Locate the cell with the specified text and output its (x, y) center coordinate. 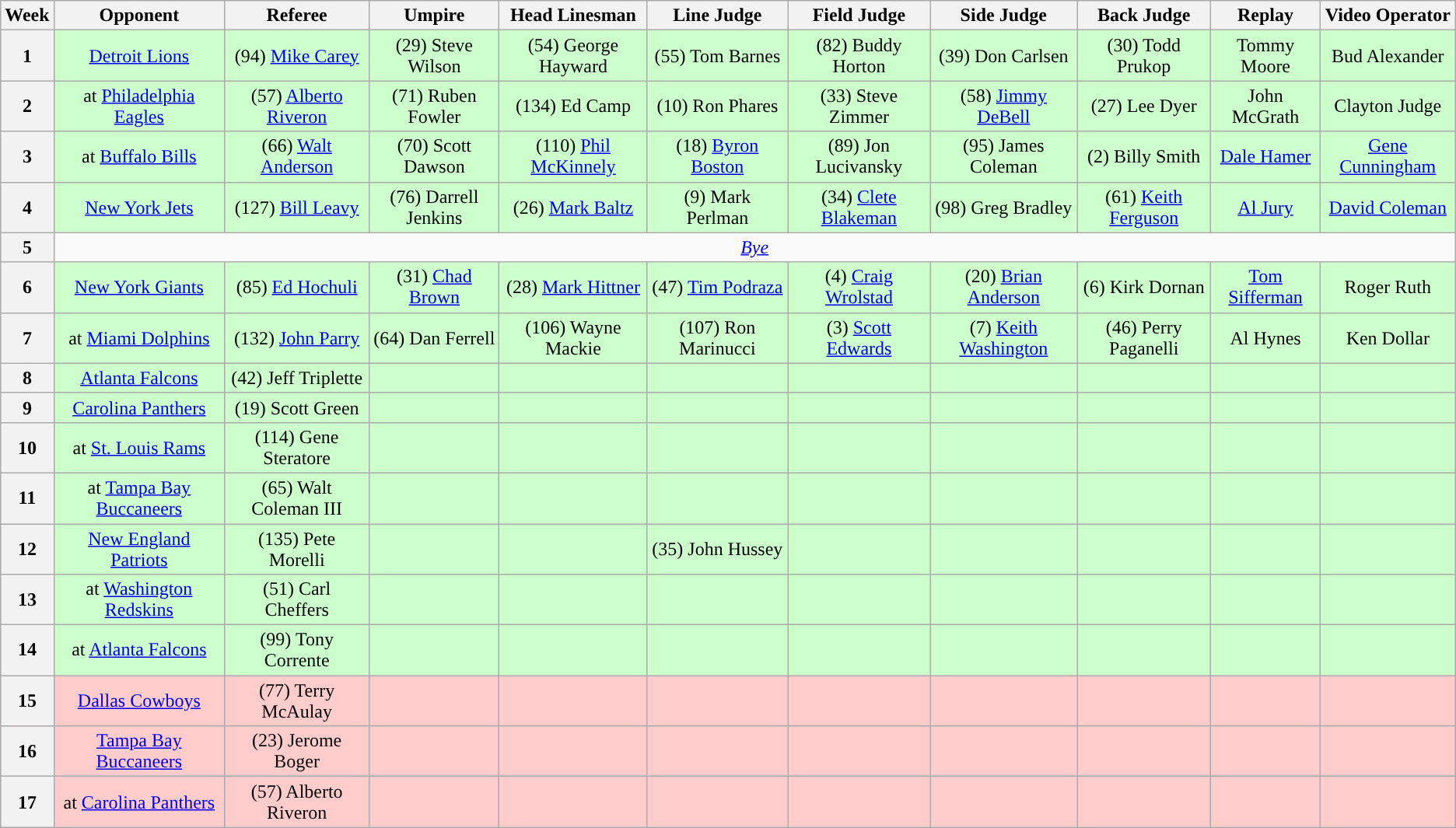
(34) Clete Blakeman (859, 207)
(65) Walt Coleman III (297, 498)
(28) Mark Hittner (573, 288)
(6) Kirk Dornan (1144, 288)
(2) Billy Smith (1144, 157)
Head Linesman (573, 16)
Tom Sifferman (1266, 288)
(98) Greg Bradley (1003, 207)
(77) Terry McAulay (297, 701)
at Carolina Panthers (138, 802)
(42) Jeff Triplette (297, 378)
3 (27, 157)
(127) Bill Leavy (297, 207)
(85) Ed Hochuli (297, 288)
Referee (297, 16)
Bye (754, 247)
6 (27, 288)
Dallas Cowboys (138, 701)
8 (27, 378)
(70) Scott Dawson (434, 157)
16 (27, 751)
Umpire (434, 16)
15 (27, 701)
5 (27, 247)
John McGrath (1266, 106)
(31) Chad Brown (434, 288)
(30) Todd Prukop (1144, 56)
13 (27, 600)
New York Jets (138, 207)
David Coleman (1388, 207)
at St. Louis Rams (138, 448)
(76) Darrell Jenkins (434, 207)
at Washington Redskins (138, 600)
(39) Don Carlsen (1003, 56)
Tampa Bay Buccaneers (138, 751)
at Miami Dolphins (138, 337)
1 (27, 56)
Field Judge (859, 16)
Week (27, 16)
(26) Mark Baltz (573, 207)
(55) Tom Barnes (717, 56)
Gene Cunningham (1388, 157)
9 (27, 407)
Video Operator (1388, 16)
New York Giants (138, 288)
10 (27, 448)
(135) Pete Morelli (297, 549)
(66) Walt Anderson (297, 157)
(20) Brian Anderson (1003, 288)
at Tampa Bay Buccaneers (138, 498)
Line Judge (717, 16)
7 (27, 337)
(107) Ron Marinucci (717, 337)
Bud Alexander (1388, 56)
(33) Steve Zimmer (859, 106)
2 (27, 106)
New England Patriots (138, 549)
11 (27, 498)
(58) Jimmy DeBell (1003, 106)
Dale Hamer (1266, 157)
Roger Ruth (1388, 288)
(71) Ruben Fowler (434, 106)
(19) Scott Green (297, 407)
(10) Ron Phares (717, 106)
(27) Lee Dyer (1144, 106)
4 (27, 207)
(106) Wayne Mackie (573, 337)
(64) Dan Ferrell (434, 337)
(89) Jon Lucivansky (859, 157)
(114) Gene Steratore (297, 448)
(94) Mike Carey (297, 56)
Carolina Panthers (138, 407)
(132) John Parry (297, 337)
(23) Jerome Boger (297, 751)
17 (27, 802)
at Buffalo Bills (138, 157)
12 (27, 549)
(46) Perry Paganelli (1144, 337)
(51) Carl Cheffers (297, 600)
(95) James Coleman (1003, 157)
(99) Tony Corrente (297, 650)
Back Judge (1144, 16)
(4) Craig Wrolstad (859, 288)
Ken Dollar (1388, 337)
Opponent (138, 16)
Tommy Moore (1266, 56)
(29) Steve Wilson (434, 56)
(134) Ed Camp (573, 106)
Replay (1266, 16)
(54) George Hayward (573, 56)
(18) Byron Boston (717, 157)
(9) Mark Perlman (717, 207)
Clayton Judge (1388, 106)
(7) Keith Washington (1003, 337)
(61) Keith Ferguson (1144, 207)
Side Judge (1003, 16)
at Atlanta Falcons (138, 650)
at Philadelphia Eagles (138, 106)
(47) Tim Podraza (717, 288)
Detroit Lions (138, 56)
(110) Phil McKinnely (573, 157)
(3) Scott Edwards (859, 337)
Al Hynes (1266, 337)
14 (27, 650)
Atlanta Falcons (138, 378)
Al Jury (1266, 207)
(35) John Hussey (717, 549)
(82) Buddy Horton (859, 56)
